For the text-containing cell, return its midpoint in [X, Y] coordinate format. 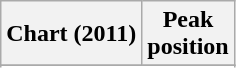
Peakposition [188, 34]
Chart (2011) [72, 34]
